Return the (X, Y) coordinate for the center point of the cell that contains the specified text.  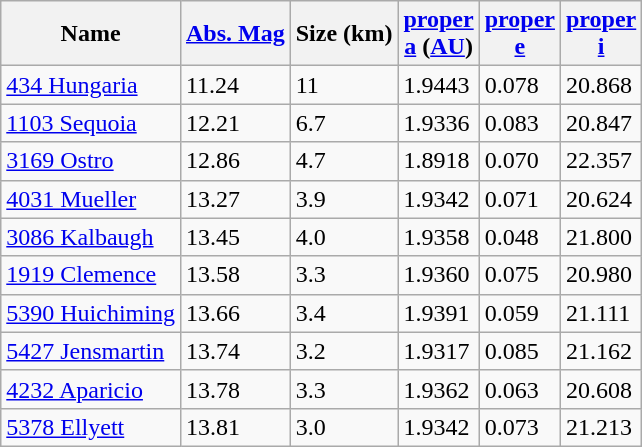
11 (344, 85)
4.0 (344, 237)
5427 Jensmartin (91, 351)
0.073 (520, 427)
3086 Kalbaugh (91, 237)
434 Hungaria (91, 85)
1.8918 (438, 161)
0.048 (520, 237)
4232 Aparicio (91, 389)
3.9 (344, 199)
4031 Mueller (91, 199)
0.063 (520, 389)
21.162 (600, 351)
0.071 (520, 199)
6.7 (344, 123)
21.111 (600, 313)
3.2 (344, 351)
1.9336 (438, 123)
13.78 (235, 389)
0.070 (520, 161)
Abs. Mag (235, 34)
Size (km) (344, 34)
13.74 (235, 351)
20.624 (600, 199)
1.9317 (438, 351)
0.059 (520, 313)
13.81 (235, 427)
3.4 (344, 313)
3169 Ostro (91, 161)
1103 Sequoia (91, 123)
13.58 (235, 275)
12.86 (235, 161)
1.9391 (438, 313)
1.9360 (438, 275)
properi (600, 34)
propere (520, 34)
13.66 (235, 313)
11.24 (235, 85)
12.21 (235, 123)
0.083 (520, 123)
0.085 (520, 351)
20.980 (600, 275)
21.800 (600, 237)
13.27 (235, 199)
4.7 (344, 161)
22.357 (600, 161)
0.078 (520, 85)
3.0 (344, 427)
Name (91, 34)
propera (AU) (438, 34)
5390 Huichiming (91, 313)
20.868 (600, 85)
21.213 (600, 427)
1.9443 (438, 85)
20.847 (600, 123)
1.9362 (438, 389)
5378 Ellyett (91, 427)
0.075 (520, 275)
20.608 (600, 389)
13.45 (235, 237)
1919 Clemence (91, 275)
1.9358 (438, 237)
